Return [X, Y] of the center of cell containing provided text 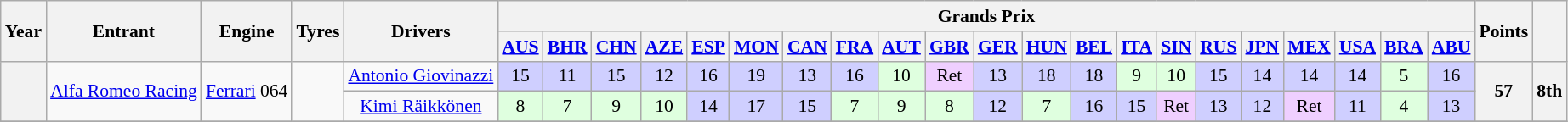
JPN [1263, 47]
USA [1357, 47]
Grands Prix [986, 16]
AUT [901, 47]
BEL [1094, 47]
HUN [1047, 47]
Drivers [420, 30]
ITA [1136, 47]
BHR [568, 47]
GBR [949, 47]
FRA [855, 47]
ABU [1452, 47]
Points [1503, 30]
Ferrari 064 [247, 91]
Alfa Romeo Racing [124, 91]
SIN [1176, 47]
Engine [247, 30]
MEX [1309, 47]
ESP [708, 47]
CAN [808, 47]
Kimi Räikkönen [420, 107]
Tyres [318, 30]
AUS [520, 47]
GER [998, 47]
RUS [1218, 47]
Antonio Giovinazzi [420, 76]
Entrant [124, 30]
MON [757, 47]
57 [1503, 91]
Year [24, 30]
BRA [1404, 47]
8th [1549, 91]
17 [757, 107]
19 [757, 76]
5 [1404, 76]
4 [1404, 107]
CHN [616, 47]
AZE [665, 47]
